Find where the given text appears and provide that cell's center as [X, Y] coordinate. 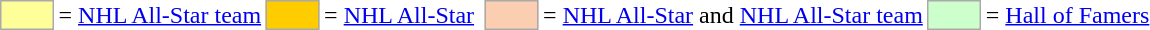
= NHL All-Star [400, 15]
= NHL All-Star team [160, 15]
= NHL All-Star and NHL All-Star team [734, 15]
